Provide the [X, Y] coordinate of the cell's center where the given text is located.  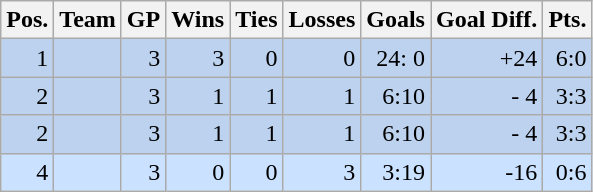
+24 [486, 58]
Wins [198, 20]
Team [88, 20]
6:0 [568, 58]
Goal Diff. [486, 20]
3:19 [396, 172]
Goals [396, 20]
Pts. [568, 20]
Ties [256, 20]
4 [28, 172]
Losses [322, 20]
0:6 [568, 172]
-16 [486, 172]
24: 0 [396, 58]
Pos. [28, 20]
GP [143, 20]
